Return (x, y) of the center of cell containing provided text 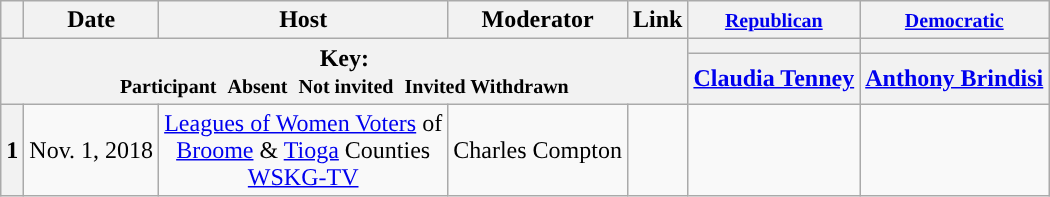
Link (657, 20)
Charles Compton (538, 150)
Host (304, 20)
Moderator (538, 20)
Nov. 1, 2018 (92, 150)
Key: Participant Absent Not invited Invited Withdrawn (344, 72)
Republican (774, 20)
1 (12, 150)
Leagues of Women Voters ofBroome & Tioga CountiesWSKG-TV (304, 150)
Democratic (954, 20)
Anthony Brindisi (954, 78)
Claudia Tenney (774, 78)
Date (92, 20)
